Scan for the cell matching the given text and deliver its (x, y) coordinate at center. 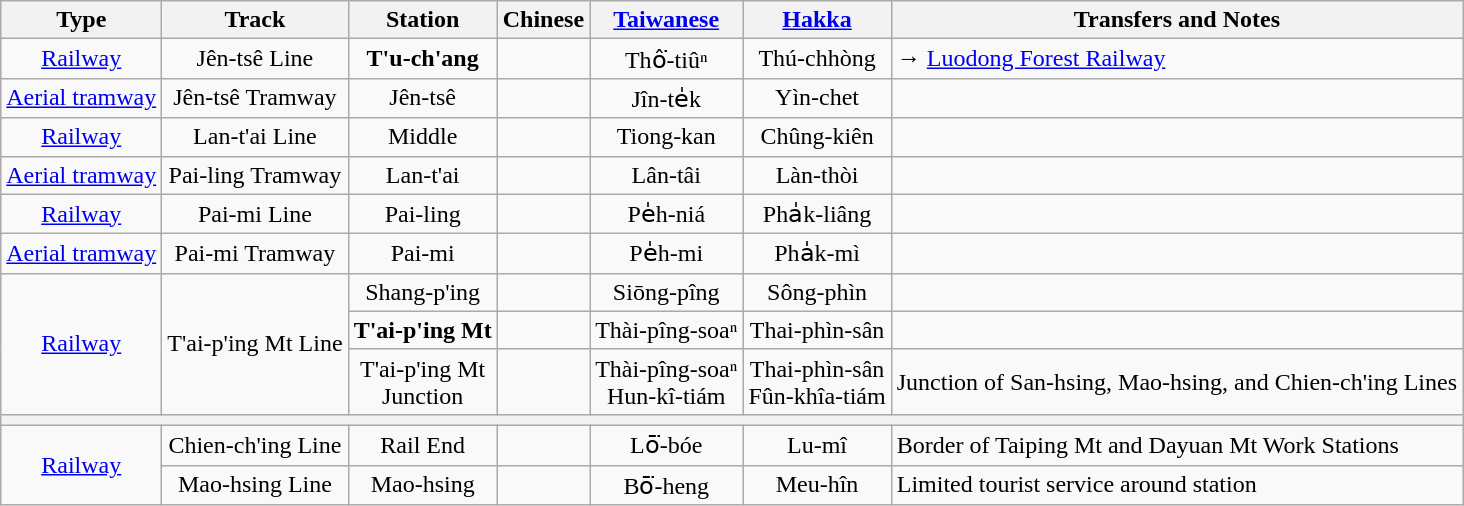
Yìn-chet (817, 98)
Jên-tsê Tramway (255, 98)
Pe̍h-mi (666, 254)
Pai-ling (422, 214)
Pha̍k-mì (817, 254)
Thai-phìn-sân (817, 330)
T'u-ch'ang (422, 59)
Taiwanese (666, 20)
T'ai-p'ing MtJunction (422, 382)
Làn-thòi (817, 175)
Pe̍h-niá (666, 214)
Lân-tâi (666, 175)
T'ai-p'ing Mt Line (255, 344)
Thài-pîng-soaⁿ (666, 330)
Shang-p'ing (422, 292)
Limited tourist service around station (1176, 485)
Mao-hsing Line (255, 485)
Thú-chhòng (817, 59)
Thô͘-tiûⁿ (666, 59)
Station (422, 20)
Chûng-kiên (817, 137)
T'ai-p'ing Mt (422, 330)
Sông-phìn (817, 292)
Lan-t'ai Line (255, 137)
Border of Taiping Mt and Dayuan Mt Work Stations (1176, 445)
Meu-hîn (817, 485)
Pai-mi (422, 254)
Thài-pîng-soaⁿHun-kî-tiám (666, 382)
Chinese (543, 20)
Siōng-pîng (666, 292)
→ Luodong Forest Railway (1176, 59)
Rail End (422, 445)
Pha̍k-liâng (817, 214)
Tiong-kan (666, 137)
Middle (422, 137)
Lō͘-bóe (666, 445)
Jên-tsê Line (255, 59)
Thai-phìn-sânFûn-khîa-tiám (817, 382)
Jên-tsê (422, 98)
Mao-hsing (422, 485)
Track (255, 20)
Pai-ling Tramway (255, 175)
Type (82, 20)
Junction of San-hsing, Mao-hsing, and Chien-ch'ing Lines (1176, 382)
Lu-mî (817, 445)
Bō͘-heng (666, 485)
Lan-t'ai (422, 175)
Pai-mi Line (255, 214)
Chien-ch'ing Line (255, 445)
Transfers and Notes (1176, 20)
Hakka (817, 20)
Pai-mi Tramway (255, 254)
Jîn-te̍k (666, 98)
